Return the [X, Y] coordinate for the center point of the cell that contains the specified text.  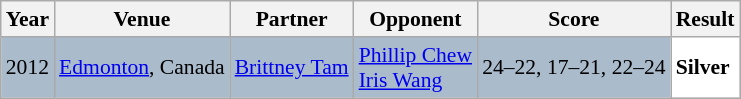
Year [28, 19]
Opponent [416, 19]
Silver [706, 68]
Phillip Chew Iris Wang [416, 68]
Brittney Tam [292, 68]
Score [574, 19]
Partner [292, 19]
Venue [142, 19]
24–22, 17–21, 22–24 [574, 68]
2012 [28, 68]
Edmonton, Canada [142, 68]
Result [706, 19]
